From the cell containing the given text, extract its center point as [X, Y] coordinate. 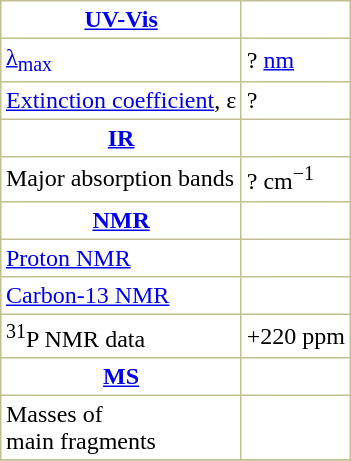
+220 ppm [296, 336]
λmax [122, 60]
Proton NMR [122, 258]
Carbon-13 NMR [122, 295]
31P NMR data [122, 336]
? nm [296, 60]
NMR [122, 220]
? cm−1 [296, 179]
Masses of main fragments [122, 427]
IR [122, 139]
MS [122, 377]
UV-Vis [122, 20]
Major absorption bands [122, 179]
Extinction coefficient, ε [122, 101]
? [296, 101]
